For the text-containing cell, return its midpoint in [x, y] coordinate format. 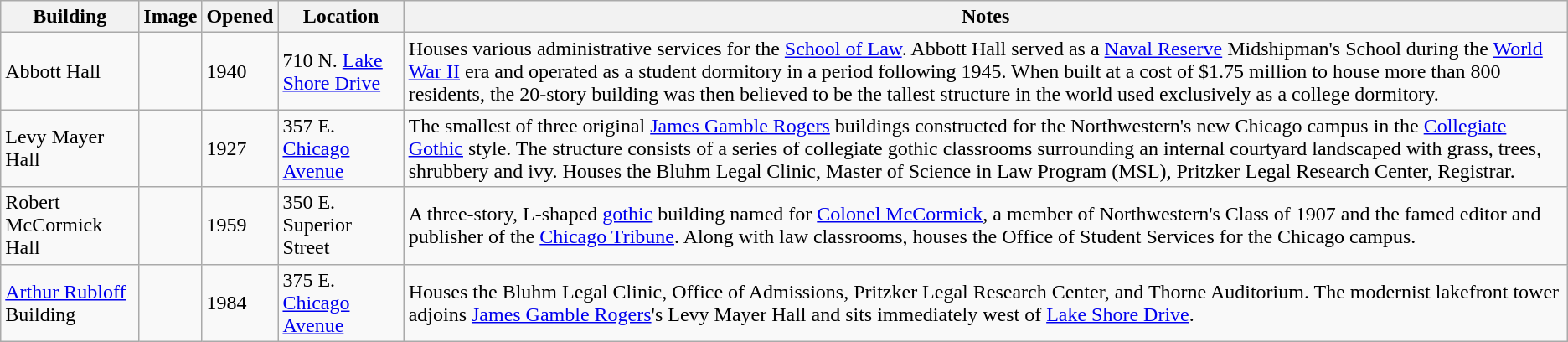
1940 [240, 71]
Levy Mayer Hall [70, 148]
Image [171, 17]
710 N. Lake Shore Drive [341, 71]
357 E. Chicago Avenue [341, 148]
1927 [240, 148]
Location [341, 17]
1959 [240, 225]
1984 [240, 303]
Opened [240, 17]
Building [70, 17]
Robert McCormick Hall [70, 225]
350 E. Superior Street [341, 225]
Arthur Rubloff Building [70, 303]
Abbott Hall [70, 71]
375 E. Chicago Avenue [341, 303]
Notes [985, 17]
